Provide the (X, Y) coordinate of the cell's center where the given text is located.  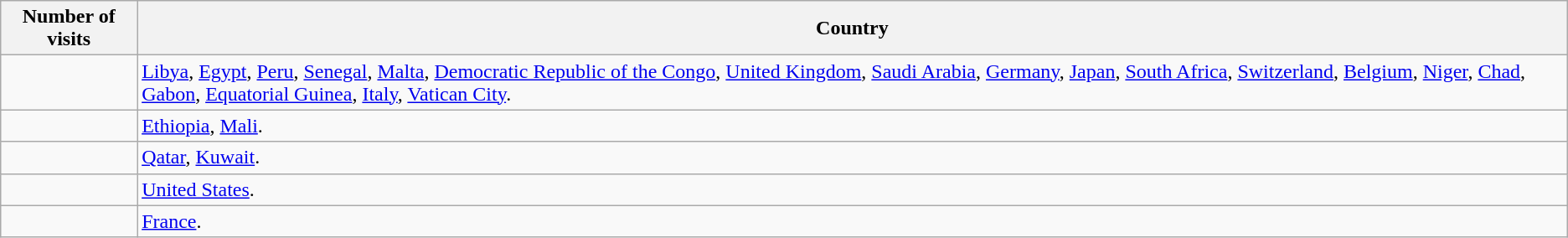
Qatar, Kuwait. (853, 158)
United States. (853, 189)
Number of visits (69, 28)
Ethiopia, Mali. (853, 126)
Country (853, 28)
France. (853, 221)
